Locate the cell with the specified text and output its (X, Y) center coordinate. 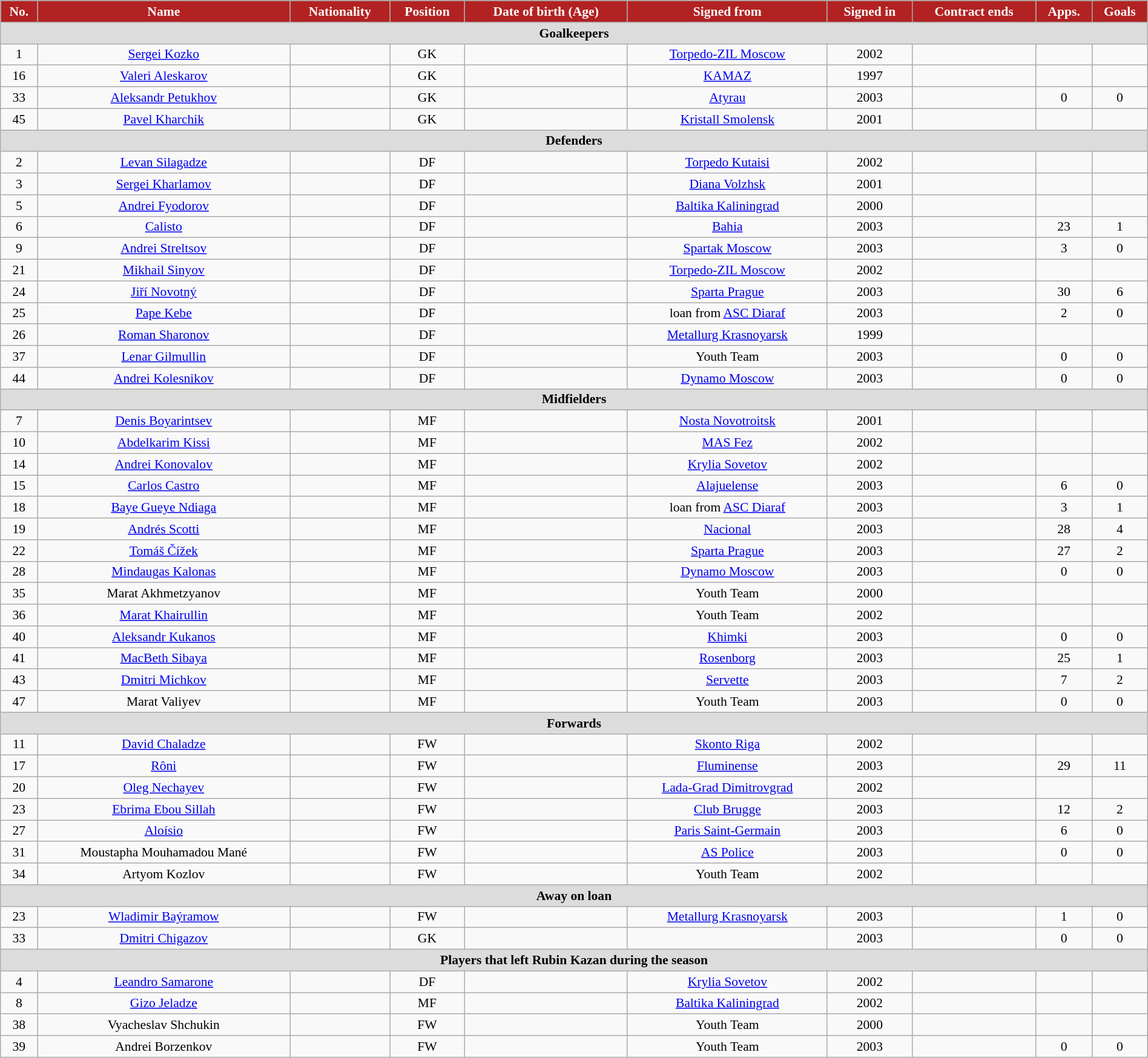
5 (19, 206)
Andrei Borzenkov (163, 1046)
Skonto Riga (727, 744)
Servette (727, 680)
Gizo Jeladze (163, 1004)
24 (19, 292)
Club Brugge (727, 809)
22 (19, 551)
14 (19, 464)
Andrei Fyodorov (163, 206)
Paris Saint-Germain (727, 831)
Spartak Moscow (727, 249)
Name (163, 11)
Position (427, 11)
Kristall Smolensk (727, 119)
Oleg Nechayev (163, 788)
Tomáš Čížek (163, 551)
Fluminense (727, 766)
Lada-Grad Dimitrovgrad (727, 788)
Artyom Kozlov (163, 874)
30 (1064, 292)
Sergei Kozko (163, 54)
16 (19, 76)
Marat Akhmetzyanov (163, 594)
Andrei Konovalov (163, 464)
Date of birth (Age) (546, 11)
Sergei Kharlamov (163, 184)
Signed from (727, 11)
Rôni (163, 766)
43 (19, 680)
Andrei Streltsov (163, 249)
David Chaladze (163, 744)
37 (19, 356)
36 (19, 616)
Wladimir Baýramow (163, 917)
Abdelkarim Kissi (163, 443)
Valeri Aleskarov (163, 76)
No. (19, 11)
Aloísio (163, 831)
KAMAZ (727, 76)
35 (19, 594)
Forwards (574, 723)
Leandro Samarone (163, 982)
44 (19, 378)
20 (19, 788)
Calisto (163, 227)
Andrés Scotti (163, 529)
Nationality (340, 11)
Aleksandr Petukhov (163, 98)
MAS Fez (727, 443)
45 (19, 119)
Roman Sharonov (163, 335)
MacBeth Sibaya (163, 659)
1997 (869, 76)
Marat Valiyev (163, 701)
Signed in (869, 11)
38 (19, 1025)
10 (19, 443)
Levan Silagadze (163, 163)
34 (19, 874)
Diana Volzhsk (727, 184)
Baye Gueye Ndiaga (163, 508)
Apps. (1064, 11)
40 (19, 637)
18 (19, 508)
39 (19, 1046)
Atyrau (727, 98)
Khimki (727, 637)
31 (19, 853)
29 (1064, 766)
19 (19, 529)
Midfielders (574, 399)
12 (1064, 809)
Pavel Kharchik (163, 119)
Away on loan (574, 896)
1999 (869, 335)
9 (19, 249)
Dmitri Michkov (163, 680)
Moustapha Mouhamadou Mané (163, 853)
Denis Boyarintsev (163, 421)
41 (19, 659)
Nosta Novotroitsk (727, 421)
Vyacheslav Shchukin (163, 1025)
Torpedo Kutaisi (727, 163)
Rosenborg (727, 659)
Defenders (574, 141)
Dmitri Chigazov (163, 939)
AS Police (727, 853)
Marat Khairullin (163, 616)
Goals (1120, 11)
17 (19, 766)
Alajuelense (727, 486)
Nacional (727, 529)
Goalkeepers (574, 33)
Mindaugas Kalonas (163, 572)
21 (19, 271)
Aleksandr Kukanos (163, 637)
8 (19, 1004)
Players that left Rubin Kazan during the season (574, 961)
Carlos Castro (163, 486)
Mikhail Sinyov (163, 271)
Jiří Novotný (163, 292)
Contract ends (974, 11)
47 (19, 701)
Ebrima Ebou Sillah (163, 809)
Pape Kebe (163, 314)
26 (19, 335)
Andrei Kolesnikov (163, 378)
Bahia (727, 227)
15 (19, 486)
Lenar Gilmullin (163, 356)
